Search for the cell housing the specified text and yield its [X, Y] center coordinate. 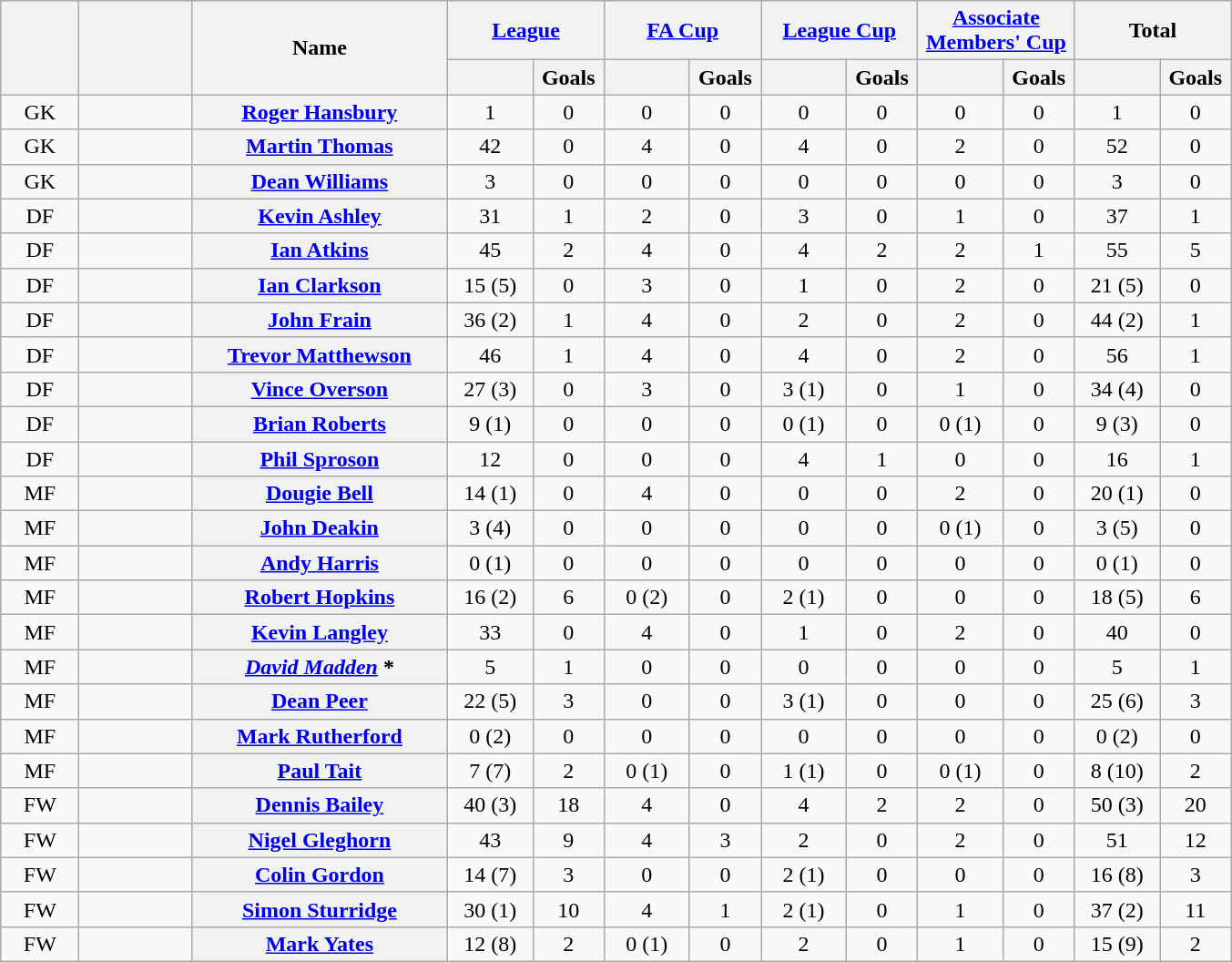
Total [1153, 31]
Paul Tait [319, 771]
Name [319, 47]
League Cup [840, 31]
Kevin Ashley [319, 216]
37 (2) [1117, 909]
7 (7) [490, 771]
50 (3) [1117, 805]
40 [1117, 632]
Associate Members' Cup [996, 31]
52 [1117, 147]
20 [1196, 805]
Dougie Bell [319, 494]
David Madden * [319, 667]
16 (2) [490, 598]
46 [490, 354]
Brian Roberts [319, 424]
1 (1) [804, 771]
8 (10) [1117, 771]
Mark Yates [319, 944]
25 (6) [1117, 701]
Ian Clarkson [319, 285]
37 [1117, 216]
42 [490, 147]
League [525, 31]
Kevin Langley [319, 632]
Andy Harris [319, 563]
Vince Overson [319, 389]
9 (1) [490, 424]
John Frain [319, 320]
16 (8) [1117, 875]
Roger Hansbury [319, 112]
45 [490, 251]
11 [1196, 909]
30 (1) [490, 909]
56 [1117, 354]
43 [490, 840]
Dean Peer [319, 701]
15 (5) [490, 285]
15 (9) [1117, 944]
9 (3) [1117, 424]
18 [568, 805]
Simon Sturridge [319, 909]
Trevor Matthewson [319, 354]
33 [490, 632]
3 (5) [1117, 528]
40 (3) [490, 805]
14 (7) [490, 875]
22 (5) [490, 701]
Robert Hopkins [319, 598]
44 (2) [1117, 320]
51 [1117, 840]
Dennis Bailey [319, 805]
Martin Thomas [319, 147]
Ian Atkins [319, 251]
31 [490, 216]
36 (2) [490, 320]
John Deakin [319, 528]
14 (1) [490, 494]
16 [1117, 458]
27 (3) [490, 389]
21 (5) [1117, 285]
Mark Rutherford [319, 736]
12 (8) [490, 944]
3 (4) [490, 528]
20 (1) [1117, 494]
FA Cup [683, 31]
Nigel Gleghorn [319, 840]
10 [568, 909]
18 (5) [1117, 598]
Phil Sproson [319, 458]
9 [568, 840]
55 [1117, 251]
Colin Gordon [319, 875]
34 (4) [1117, 389]
Dean Williams [319, 181]
